Find where the given text appears and provide that cell's center as [X, Y] coordinate. 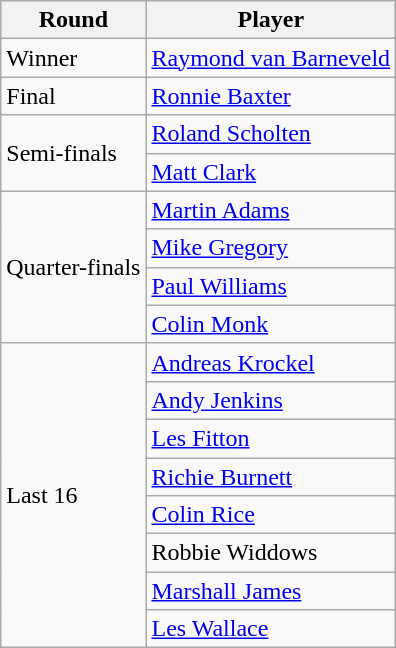
Round [74, 20]
Richie Burnett [271, 477]
Andy Jenkins [271, 400]
Andreas Krockel [271, 362]
Les Wallace [271, 629]
Final [74, 96]
Quarter-finals [74, 267]
Player [271, 20]
Robbie Widdows [271, 553]
Colin Monk [271, 324]
Ronnie Baxter [271, 96]
Marshall James [271, 591]
Matt Clark [271, 172]
Last 16 [74, 495]
Winner [74, 58]
Paul Williams [271, 286]
Martin Adams [271, 210]
Roland Scholten [271, 134]
Semi-finals [74, 153]
Raymond van Barneveld [271, 58]
Colin Rice [271, 515]
Mike Gregory [271, 248]
Les Fitton [271, 438]
